Extract the (x, y) coordinate from the center of the cell holding the provided text.  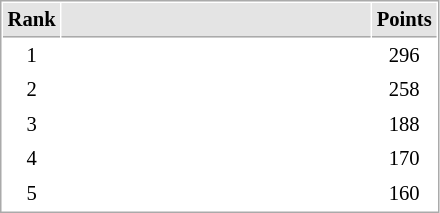
160 (404, 194)
4 (32, 158)
188 (404, 124)
Points (404, 20)
170 (404, 158)
296 (404, 56)
3 (32, 124)
5 (32, 194)
2 (32, 90)
1 (32, 56)
Rank (32, 20)
258 (404, 90)
